Output the (X, Y) coordinate of the center of the cell containing the given text.  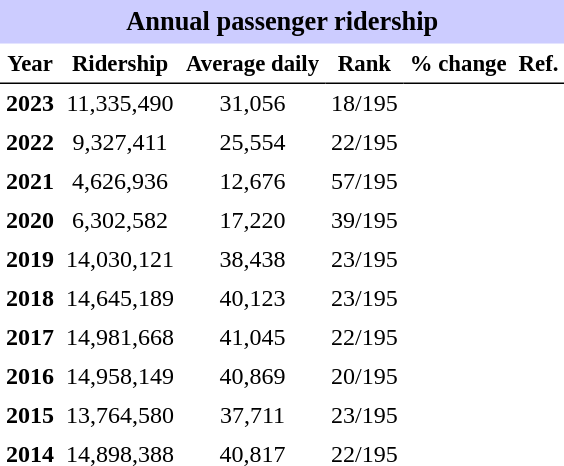
% change (458, 64)
39/195 (364, 220)
Rank (364, 64)
14,030,121 (120, 260)
2017 (30, 338)
14,958,149 (120, 376)
40,123 (252, 298)
Ridership (120, 64)
25,554 (252, 142)
2018 (30, 298)
37,711 (252, 416)
11,335,490 (120, 104)
Year (30, 64)
9,327,411 (120, 142)
2021 (30, 182)
14,981,668 (120, 338)
2023 (30, 104)
2020 (30, 220)
Average daily (252, 64)
2019 (30, 260)
17,220 (252, 220)
13,764,580 (120, 416)
12,676 (252, 182)
2016 (30, 376)
6,302,582 (120, 220)
2022 (30, 142)
31,056 (252, 104)
38,438 (252, 260)
41,045 (252, 338)
4,626,936 (120, 182)
20/195 (364, 376)
2015 (30, 416)
Annual passenger ridership (282, 22)
18/195 (364, 104)
14,645,189 (120, 298)
40,869 (252, 376)
57/195 (364, 182)
